Extract the [X, Y] coordinate from the center of the cell holding the provided text.  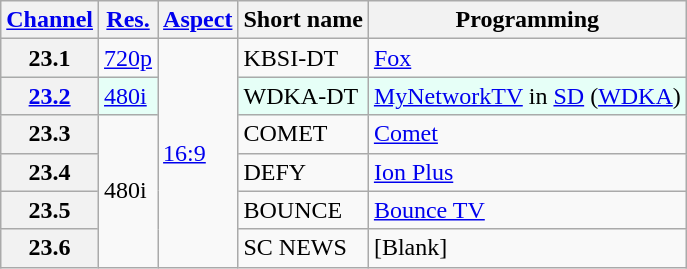
16:9 [198, 153]
Channel [50, 20]
Res. [128, 20]
Comet [527, 134]
Short name [303, 20]
COMET [303, 134]
Fox [527, 58]
23.6 [50, 248]
720p [128, 58]
23.1 [50, 58]
KBSI-DT [303, 58]
Programming [527, 20]
[Blank] [527, 248]
23.4 [50, 172]
23.3 [50, 134]
SC NEWS [303, 248]
BOUNCE [303, 210]
23.2 [50, 96]
WDKA-DT [303, 96]
Aspect [198, 20]
Ion Plus [527, 172]
MyNetworkTV in SD (WDKA) [527, 96]
DEFY [303, 172]
Bounce TV [527, 210]
23.5 [50, 210]
